From the cell containing the given text, extract its center point as [x, y] coordinate. 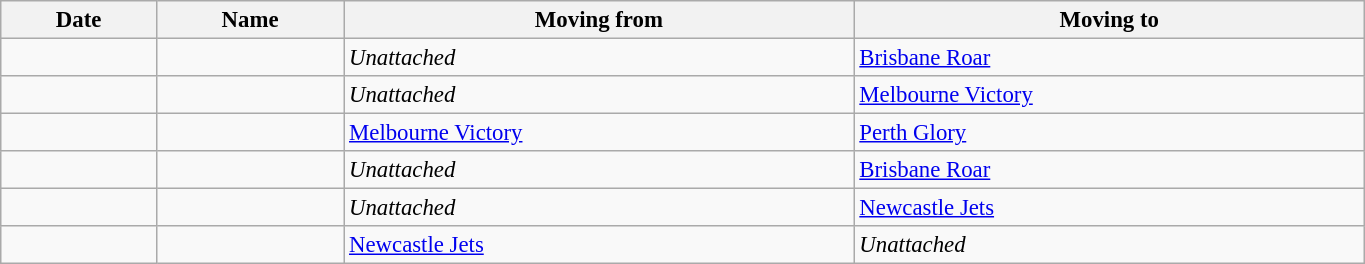
Date [79, 20]
Name [250, 20]
Perth Glory [1109, 133]
Moving from [599, 20]
Moving to [1109, 20]
